Search for the cell housing the specified text and yield its [X, Y] center coordinate. 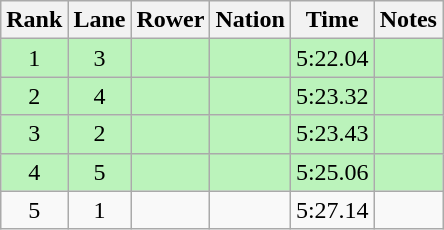
Nation [250, 20]
Notes [408, 20]
Rower [170, 20]
Rank [34, 20]
Time [332, 20]
5:25.06 [332, 172]
5:27.14 [332, 210]
Lane [100, 20]
5:23.32 [332, 96]
5:22.04 [332, 58]
5:23.43 [332, 134]
